Pinpoint the cell where the given text exists, returning its (x, y) midpoint coordinate. 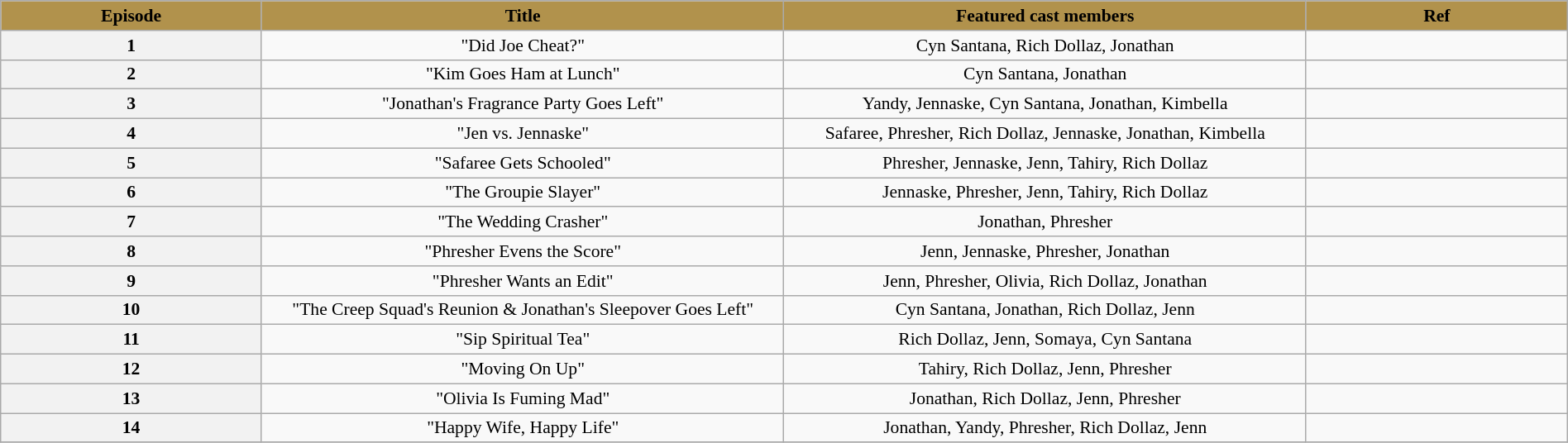
"The Creep Squad's Reunion & Jonathan's Sleepover Goes Left" (523, 310)
1 (131, 45)
10 (131, 310)
"The Groupie Slayer" (523, 193)
Phresher, Jennaske, Jenn, Tahiry, Rich Dollaz (1045, 163)
6 (131, 193)
2 (131, 74)
"Did Joe Cheat?" (523, 45)
Safaree, Phresher, Rich Dollaz, Jennaske, Jonathan, Kimbella (1045, 134)
Episode (131, 16)
"Olivia Is Fuming Mad" (523, 398)
"Safaree Gets Schooled" (523, 163)
Jennaske, Phresher, Jenn, Tahiry, Rich Dollaz (1045, 193)
Cyn Santana, Rich Dollaz, Jonathan (1045, 45)
Yandy, Jennaske, Cyn Santana, Jonathan, Kimbella (1045, 104)
4 (131, 134)
5 (131, 163)
Rich Dollaz, Jenn, Somaya, Cyn Santana (1045, 340)
"Phresher Evens the Score" (523, 251)
12 (131, 369)
Cyn Santana, Jonathan, Rich Dollaz, Jenn (1045, 310)
Ref (1437, 16)
"Happy Wife, Happy Life" (523, 428)
11 (131, 340)
Jonathan, Phresher (1045, 222)
13 (131, 398)
"Kim Goes Ham at Lunch" (523, 74)
Jonathan, Yandy, Phresher, Rich Dollaz, Jenn (1045, 428)
"Moving On Up" (523, 369)
Jonathan, Rich Dollaz, Jenn, Phresher (1045, 398)
"Phresher Wants an Edit" (523, 281)
"The Wedding Crasher" (523, 222)
Jenn, Jennaske, Phresher, Jonathan (1045, 251)
3 (131, 104)
8 (131, 251)
Jenn, Phresher, Olivia, Rich Dollaz, Jonathan (1045, 281)
7 (131, 222)
"Jonathan's Fragrance Party Goes Left" (523, 104)
Tahiry, Rich Dollaz, Jenn, Phresher (1045, 369)
Cyn Santana, Jonathan (1045, 74)
Title (523, 16)
14 (131, 428)
9 (131, 281)
Featured cast members (1045, 16)
"Sip Spiritual Tea" (523, 340)
"Jen vs. Jennaske" (523, 134)
